Extract the [X, Y] coordinate from the center of the cell holding the provided text.  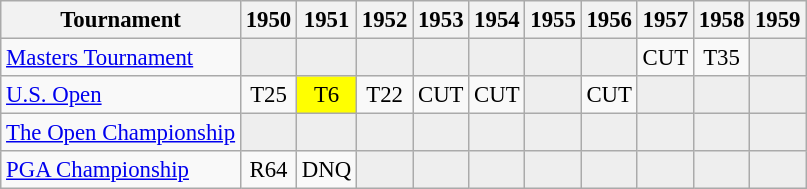
1950 [268, 20]
1954 [497, 20]
Masters Tournament [121, 58]
1952 [385, 20]
1958 [721, 20]
T25 [268, 95]
1956 [609, 20]
U.S. Open [121, 95]
The Open Championship [121, 133]
T22 [385, 95]
T6 [327, 95]
T35 [721, 58]
1957 [665, 20]
1951 [327, 20]
1953 [441, 20]
PGA Championship [121, 170]
R64 [268, 170]
DNQ [327, 170]
1955 [553, 20]
1959 [778, 20]
Tournament [121, 20]
